Find where the given text appears and provide that cell's center as [x, y] coordinate. 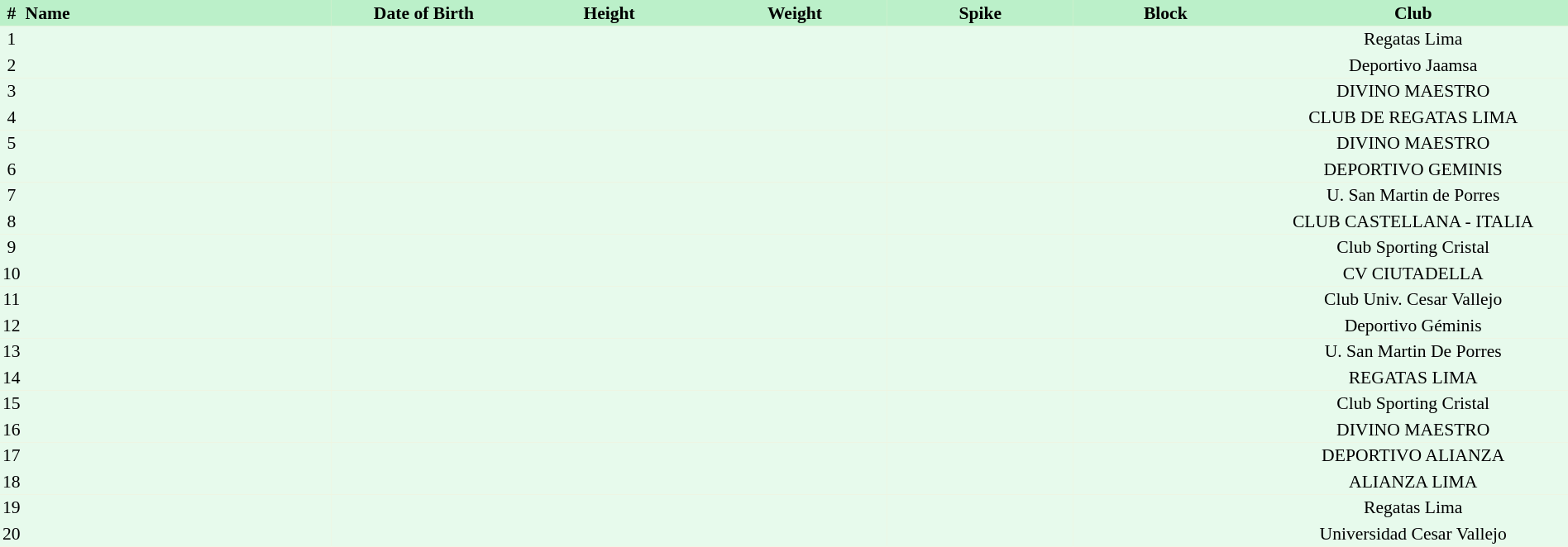
10 [12, 273]
Height [609, 13]
Spike [980, 13]
U. San Martin De Porres [1413, 352]
18 [12, 482]
Deportivo Jaamsa [1413, 65]
7 [12, 195]
1 [12, 40]
3 [12, 91]
DEPORTIVO ALIANZA [1413, 456]
Block [1165, 13]
Club Univ. Cesar Vallejo [1413, 299]
13 [12, 352]
DEPORTIVO GEMINIS [1413, 169]
19 [12, 507]
CV CIUTADELLA [1413, 273]
Name [177, 13]
REGATAS LIMA [1413, 378]
2 [12, 65]
8 [12, 221]
9 [12, 248]
CLUB CASTELLANA - ITALIA [1413, 221]
Weight [795, 13]
17 [12, 456]
4 [12, 117]
16 [12, 430]
Date of Birth [423, 13]
5 [12, 144]
12 [12, 326]
20 [12, 534]
6 [12, 169]
14 [12, 378]
U. San Martin de Porres [1413, 195]
11 [12, 299]
# [12, 13]
CLUB DE REGATAS LIMA [1413, 117]
Universidad Cesar Vallejo [1413, 534]
15 [12, 403]
Deportivo Géminis [1413, 326]
Club [1413, 13]
ALIANZA LIMA [1413, 482]
